Detect which cell encompasses the target text, then output its [X, Y] center coordinate. 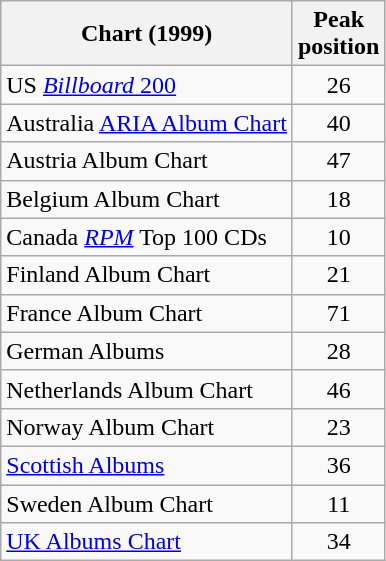
18 [338, 199]
21 [338, 275]
US Billboard 200 [147, 85]
26 [338, 85]
Sweden Album Chart [147, 503]
28 [338, 351]
34 [338, 542]
47 [338, 161]
Australia ARIA Album Chart [147, 123]
France Album Chart [147, 313]
23 [338, 427]
11 [338, 503]
Peakposition [338, 34]
36 [338, 465]
Netherlands Album Chart [147, 389]
10 [338, 237]
UK Albums Chart [147, 542]
46 [338, 389]
40 [338, 123]
German Albums [147, 351]
Belgium Album Chart [147, 199]
Scottish Albums [147, 465]
71 [338, 313]
Canada RPM Top 100 CDs [147, 237]
Austria Album Chart [147, 161]
Norway Album Chart [147, 427]
Chart (1999) [147, 34]
Finland Album Chart [147, 275]
